Extract the (x, y) coordinate from the center of the cell holding the provided text.  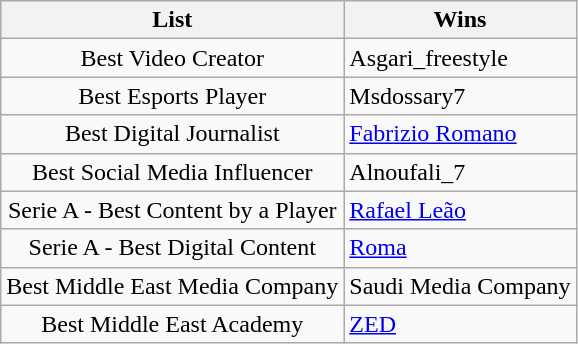
Best Esports Player (172, 96)
Asgari_freestyle (460, 58)
Saudi Media Company (460, 286)
Roma (460, 248)
Best Middle East Media Company (172, 286)
Alnoufali_7 (460, 172)
Fabrizio Romano (460, 134)
Best Middle East Academy (172, 324)
Serie A - Best Digital Content (172, 248)
Rafael Leão (460, 210)
ZED (460, 324)
Msdossary7 (460, 96)
Best Digital Journalist (172, 134)
List (172, 20)
Best Video Creator (172, 58)
Serie A - Best Content by a Player (172, 210)
Wins (460, 20)
Best Social Media Influencer (172, 172)
